Capture the cell that displays the provided text and extract its [X, Y] central coordinate. 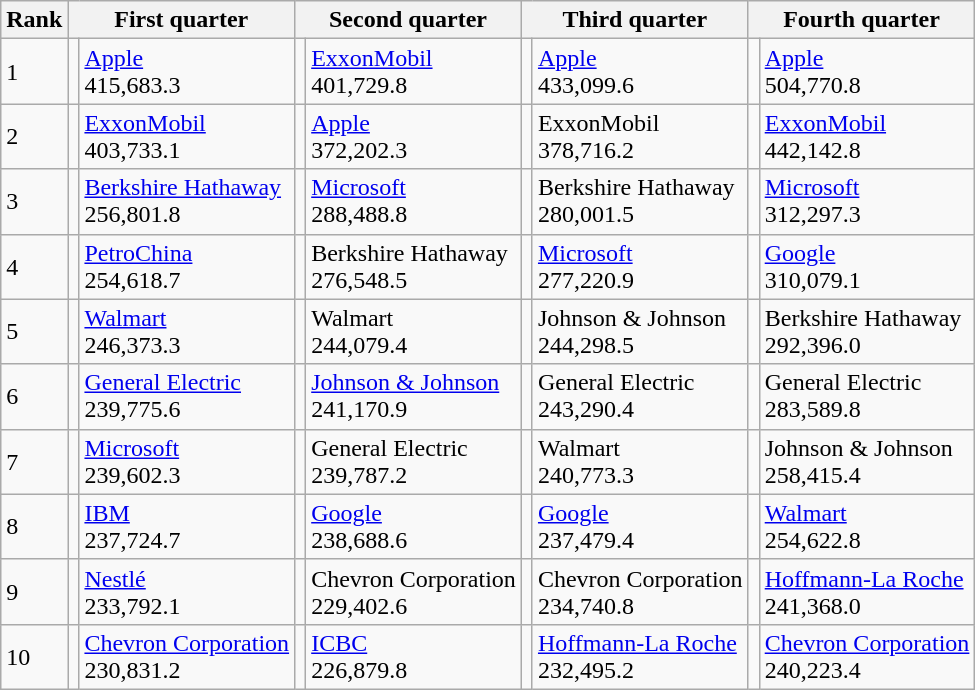
10 [34, 656]
ExxonMobil 401,729.8 [414, 72]
5 [34, 332]
Apple 504,770.8 [867, 72]
Fourth quarter [862, 20]
Chevron Corporation 229,402.6 [414, 592]
Google 237,479.4 [640, 526]
Rank [34, 20]
Google 310,079.1 [867, 266]
3 [34, 202]
Second quarter [408, 20]
7 [34, 462]
General Electric 283,589.8 [867, 396]
Walmart 254,622.8 [867, 526]
8 [34, 526]
Hoffmann-La Roche 241,368.0 [867, 592]
Apple 415,683.3 [187, 72]
1 [34, 72]
Berkshire Hathaway 256,801.8 [187, 202]
Hoffmann-La Roche 232,495.2 [640, 656]
Berkshire Hathaway 280,001.5 [640, 202]
Berkshire Hathaway 292,396.0 [867, 332]
Walmart 246,373.3 [187, 332]
Microsoft 312,297.3 [867, 202]
Microsoft 277,220.9 [640, 266]
Microsoft 288,488.8 [414, 202]
Chevron Corporation 240,223.4 [867, 656]
ExxonMobil 378,716.2 [640, 136]
4 [34, 266]
Apple 433,099.6 [640, 72]
2 [34, 136]
6 [34, 396]
Microsoft 239,602.3 [187, 462]
Walmart 240,773.3 [640, 462]
ICBC 226,879.8 [414, 656]
Google 238,688.6 [414, 526]
Chevron Corporation 230,831.2 [187, 656]
Nestlé 233,792.1 [187, 592]
Third quarter [634, 20]
Walmart 244,079.4 [414, 332]
Chevron Corporation 234,740.8 [640, 592]
Berkshire Hathaway 276,548.5 [414, 266]
First quarter [182, 20]
PetroChina 254,618.7 [187, 266]
Johnson & Johnson 258,415.4 [867, 462]
General Electric 243,290.4 [640, 396]
Johnson & Johnson 244,298.5 [640, 332]
Apple 372,202.3 [414, 136]
General Electric 239,775.6 [187, 396]
ExxonMobil 403,733.1 [187, 136]
9 [34, 592]
Johnson & Johnson 241,170.9 [414, 396]
IBM 237,724.7 [187, 526]
ExxonMobil 442,142.8 [867, 136]
General Electric 239,787.2 [414, 462]
